Scan for the cell matching the given text and deliver its (X, Y) coordinate at center. 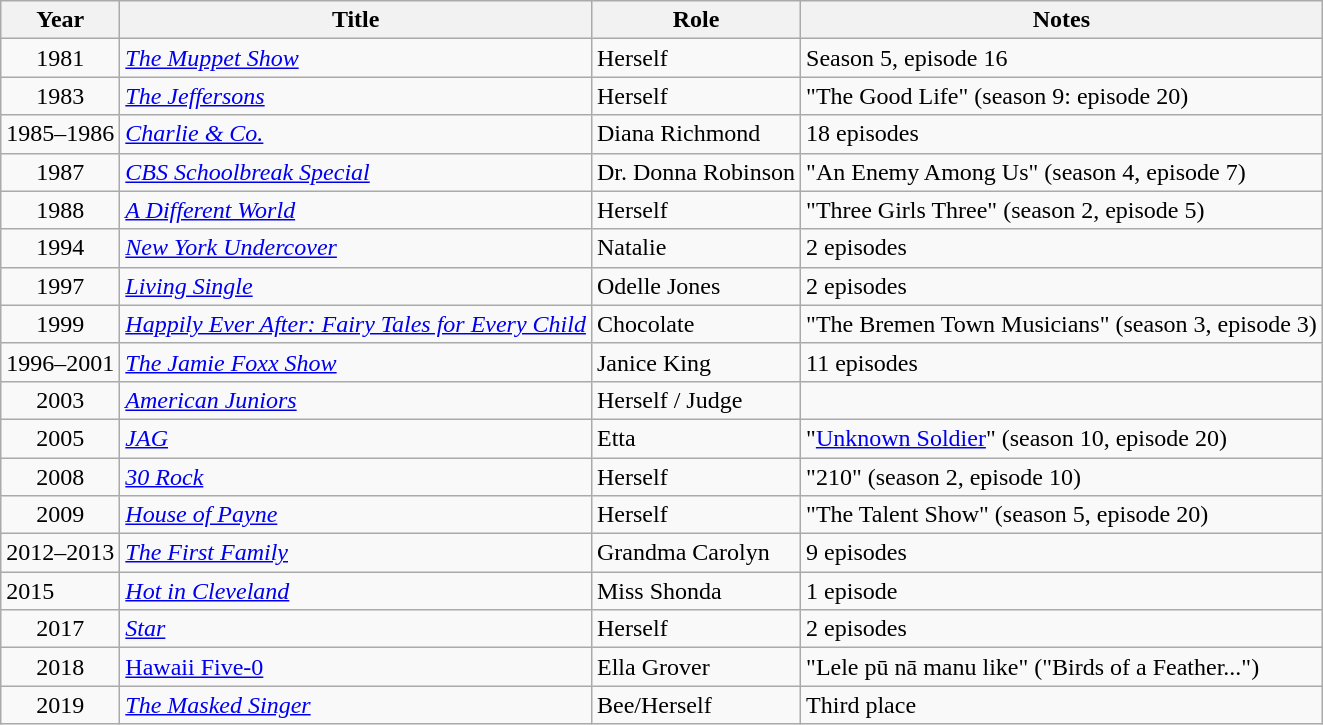
9 episodes (1062, 553)
1987 (60, 172)
1997 (60, 286)
Miss Shonda (696, 591)
18 episodes (1062, 134)
1983 (60, 96)
"Lele pū nā manu like" ("Birds of a Feather...") (1062, 667)
A Different World (356, 210)
CBS Schoolbreak Special (356, 172)
Hawaii Five-0 (356, 667)
1996–2001 (60, 362)
2005 (60, 438)
1988 (60, 210)
The Jamie Foxx Show (356, 362)
Year (60, 20)
Grandma Carolyn (696, 553)
JAG (356, 438)
"210" (season 2, episode 10) (1062, 477)
American Juniors (356, 400)
Diana Richmond (696, 134)
"The Talent Show" (season 5, episode 20) (1062, 515)
Season 5, episode 16 (1062, 58)
Charlie & Co. (356, 134)
2008 (60, 477)
Notes (1062, 20)
The Jeffersons (356, 96)
Herself / Judge (696, 400)
Ella Grover (696, 667)
1999 (60, 324)
Dr. Donna Robinson (696, 172)
Hot in Cleveland (356, 591)
1985–1986 (60, 134)
30 Rock (356, 477)
"Unknown Soldier" (season 10, episode 20) (1062, 438)
Etta (696, 438)
The Masked Singer (356, 705)
"The Good Life" (season 9: episode 20) (1062, 96)
House of Payne (356, 515)
"An Enemy Among Us" (season 4, episode 7) (1062, 172)
Bee/Herself (696, 705)
The First Family (356, 553)
1981 (60, 58)
2015 (60, 591)
"Three Girls Three" (season 2, episode 5) (1062, 210)
Title (356, 20)
"The Bremen Town Musicians" (season 3, episode 3) (1062, 324)
1994 (60, 248)
11 episodes (1062, 362)
Role (696, 20)
1 episode (1062, 591)
2009 (60, 515)
Living Single (356, 286)
Star (356, 629)
Chocolate (696, 324)
2019 (60, 705)
2017 (60, 629)
Odelle Jones (696, 286)
2018 (60, 667)
2003 (60, 400)
2012–2013 (60, 553)
Natalie (696, 248)
Happily Ever After: Fairy Tales for Every Child (356, 324)
The Muppet Show (356, 58)
New York Undercover (356, 248)
Janice King (696, 362)
Third place (1062, 705)
